Locate the cell with the specified text and output its (X, Y) center coordinate. 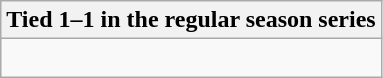
Tied 1–1 in the regular season series (191, 20)
